Extract the [x, y] coordinate from the center of the cell holding the provided text.  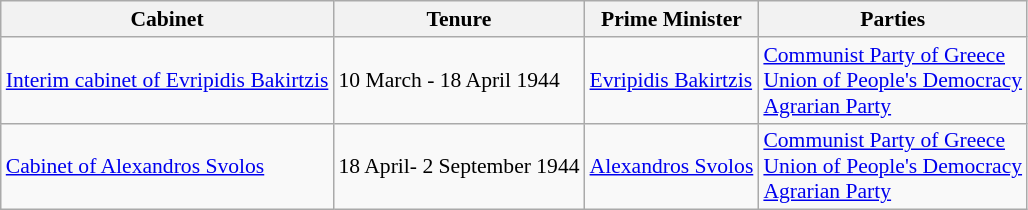
Cabinet of Alexandros Svolos [168, 166]
Alexandros Svolos [672, 166]
Cabinet [168, 19]
10 March - 18 April 1944 [458, 80]
Tenure [458, 19]
Evripidis Bakirtzis [672, 80]
Interim cabinet of Evripidis Bakirtzis [168, 80]
Parties [892, 19]
Prime Minister [672, 19]
18 April- 2 September 1944 [458, 166]
